Provide the (X, Y) coordinate of the cell's center where the given text is located.  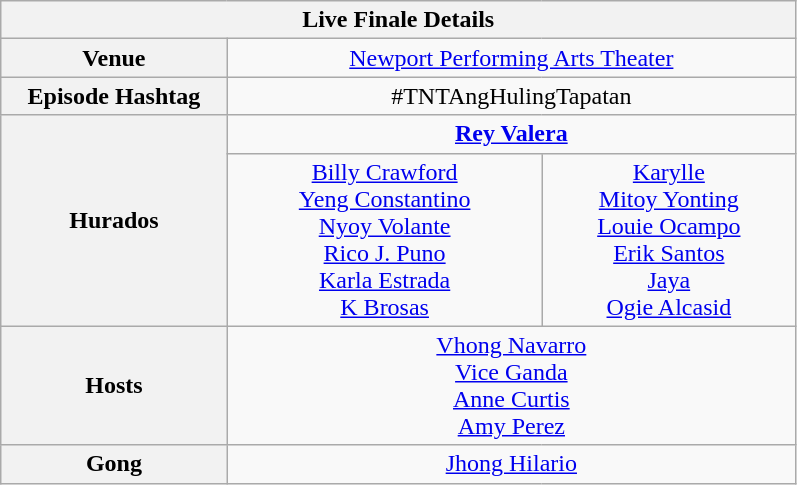
Hosts (114, 386)
Vhong NavarroVice GandaAnne CurtisAmy Perez (511, 386)
Jhong Hilario (511, 464)
#TNTAngHulingTapatan (511, 96)
Rey Valera (511, 134)
Live Finale Details (398, 20)
Billy CrawfordYeng ConstantinoNyoy VolanteRico J. PunoKarla EstradaK Brosas (384, 240)
KarylleMitoy YontingLouie OcampoErik SantosJayaOgie Alcasid (668, 240)
Hurados (114, 220)
Gong (114, 464)
Venue (114, 58)
Episode Hashtag (114, 96)
Newport Performing Arts Theater (511, 58)
